Determine the (x, y) coordinate at the center of the cell enclosing the given text.  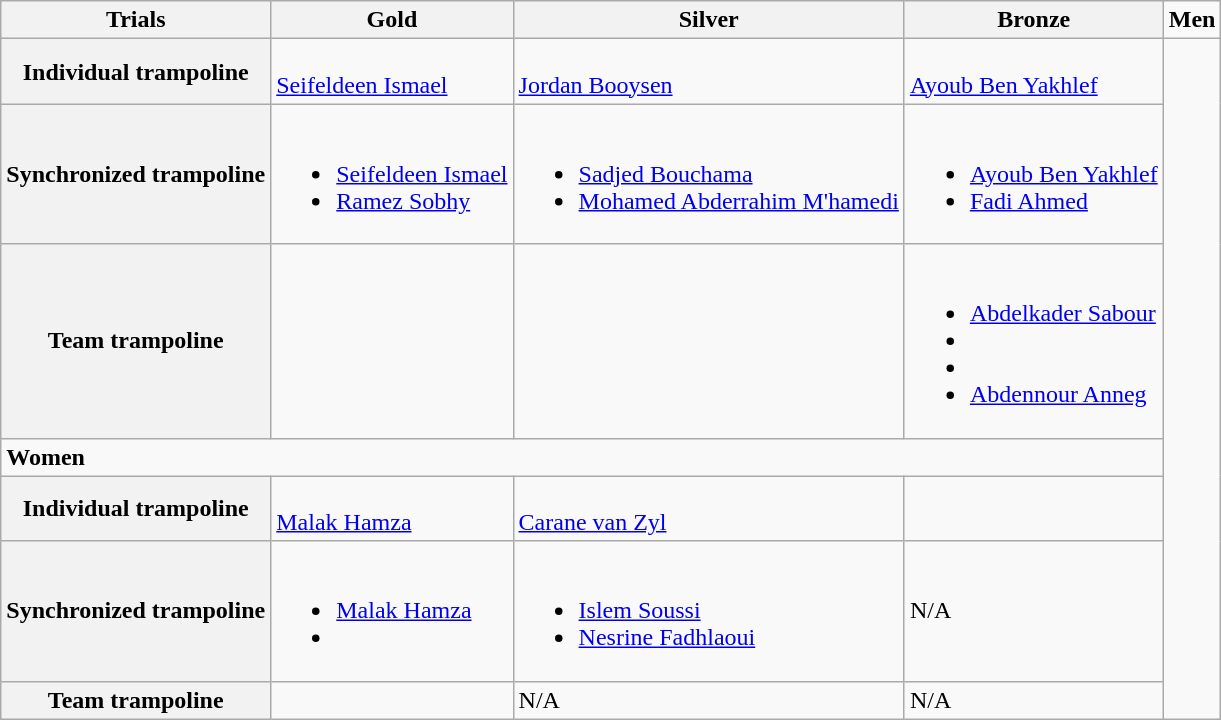
Women (582, 457)
Ayoub Ben Yakhlef (1034, 72)
Jordan Booysen (708, 72)
Sadjed BouchamaMohamed Abderrahim M'hamedi (708, 174)
Men (1192, 20)
Trials (136, 20)
Silver (708, 20)
Seifeldeen IsmaelRamez Sobhy (392, 174)
Islem SoussiNesrine Fadhlaoui (708, 611)
Gold (392, 20)
Abdelkader SabourAbdennour Anneg (1034, 341)
Ayoub Ben YakhlefFadi Ahmed (1034, 174)
Seifeldeen Ismael (392, 72)
Bronze (1034, 20)
Carane van Zyl (708, 508)
